Detect which cell encompasses the target text, then output its [x, y] center coordinate. 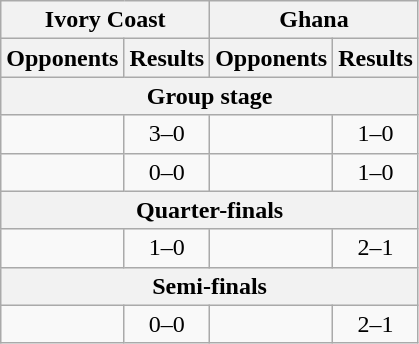
Semi-finals [210, 286]
Ghana [314, 20]
Group stage [210, 96]
Ivory Coast [106, 20]
Quarter-finals [210, 210]
3–0 [167, 134]
